Scan for the cell matching the given text and deliver its [x, y] coordinate at center. 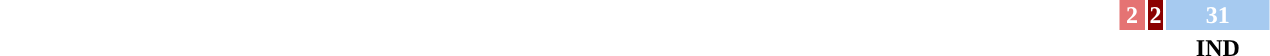
31 [1218, 15]
5 [976, 15]
